Provide the [x, y] coordinate of the cell's center where the given text is located.  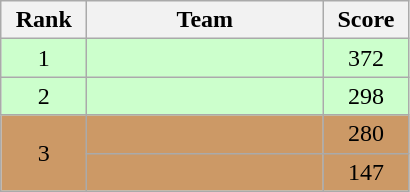
3 [44, 153]
280 [366, 134]
Rank [44, 20]
298 [366, 96]
Team [205, 20]
Score [366, 20]
1 [44, 58]
2 [44, 96]
147 [366, 172]
372 [366, 58]
